Return [x, y] of the center of cell containing provided text 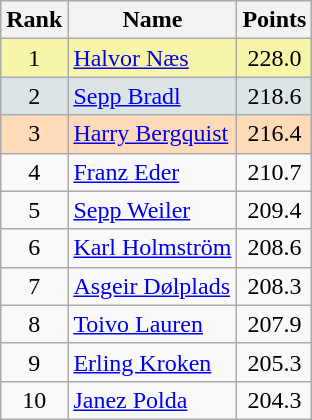
210.7 [274, 172]
10 [34, 400]
Erling Kroken [152, 362]
4 [34, 172]
Sepp Bradl [152, 96]
Harry Bergquist [152, 134]
Janez Polda [152, 400]
Halvor Næs [152, 58]
Points [274, 20]
Franz Eder [152, 172]
205.3 [274, 362]
8 [34, 324]
3 [34, 134]
Rank [34, 20]
6 [34, 248]
5 [34, 210]
216.4 [274, 134]
Name [152, 20]
228.0 [274, 58]
204.3 [274, 400]
208.6 [274, 248]
7 [34, 286]
Asgeir Dølplads [152, 286]
Karl Holmström [152, 248]
1 [34, 58]
208.3 [274, 286]
Sepp Weiler [152, 210]
2 [34, 96]
9 [34, 362]
218.6 [274, 96]
207.9 [274, 324]
209.4 [274, 210]
Toivo Lauren [152, 324]
